For the text-containing cell, return its midpoint in [x, y] coordinate format. 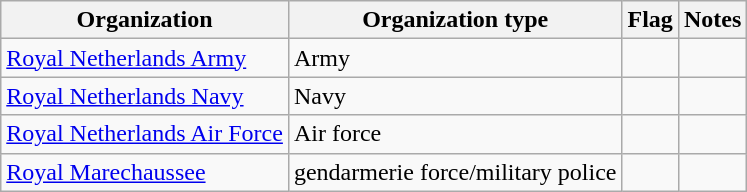
Notes [712, 20]
Organization type [455, 20]
Organization [145, 20]
Navy [455, 96]
gendarmerie force/military police [455, 172]
Royal Netherlands Air Force [145, 134]
Royal Marechaussee [145, 172]
Air force [455, 134]
Royal Netherlands Army [145, 58]
Royal Netherlands Navy [145, 96]
Army [455, 58]
Flag [650, 20]
